For the text-containing cell, return its midpoint in (X, Y) coordinate format. 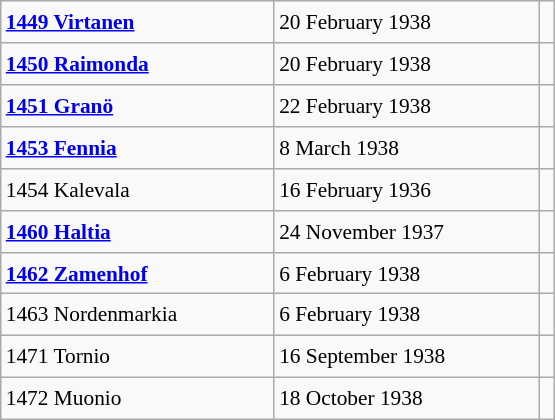
1460 Haltia (138, 231)
1472 Muonio (138, 399)
16 February 1936 (406, 189)
1454 Kalevala (138, 189)
18 October 1938 (406, 399)
1462 Zamenhof (138, 273)
1450 Raimonda (138, 64)
1471 Tornio (138, 357)
16 September 1938 (406, 357)
24 November 1937 (406, 231)
1453 Fennia (138, 148)
22 February 1938 (406, 106)
8 March 1938 (406, 148)
1463 Nordenmarkia (138, 315)
1451 Granö (138, 106)
1449 Virtanen (138, 22)
